Scan for the cell matching the given text and deliver its (x, y) coordinate at center. 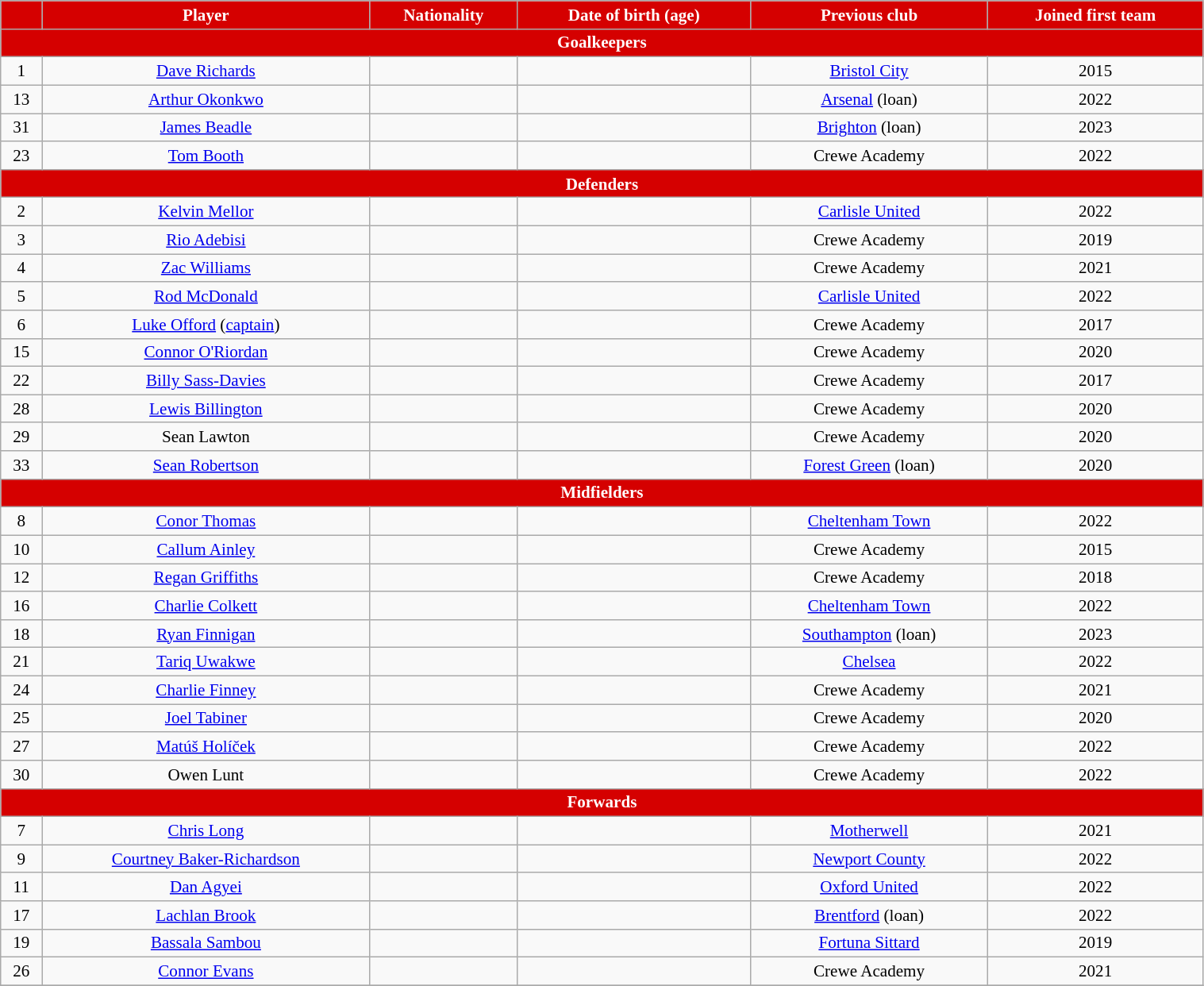
James Beadle (206, 127)
Bassala Sambou (206, 943)
Charlie Colkett (206, 605)
Owen Lunt (206, 775)
Brighton (loan) (869, 127)
Forwards (602, 802)
Zac Williams (206, 268)
Motherwell (869, 830)
Tom Booth (206, 156)
Courtney Baker-Richardson (206, 859)
19 (21, 943)
Fortuna Sittard (869, 943)
4 (21, 268)
22 (21, 381)
29 (21, 437)
Rio Adebisi (206, 240)
Goalkeepers (602, 43)
30 (21, 775)
10 (21, 549)
Lachlan Brook (206, 915)
Forest Green (loan) (869, 465)
Connor O'Riordan (206, 352)
Matúš Holíček (206, 746)
9 (21, 859)
27 (21, 746)
Sean Lawton (206, 437)
7 (21, 830)
Midfielders (602, 492)
Regan Griffiths (206, 578)
Lewis Billington (206, 408)
Chris Long (206, 830)
Newport County (869, 859)
Connor Evans (206, 972)
11 (21, 886)
Nationality (443, 14)
Callum Ainley (206, 549)
25 (21, 718)
Charlie Finney (206, 689)
Dave Richards (206, 71)
23 (21, 156)
Chelsea (869, 662)
Player (206, 14)
Previous club (869, 14)
16 (21, 605)
Bristol City (869, 71)
Defenders (602, 183)
Date of birth (age) (634, 14)
Brentford (loan) (869, 915)
Joel Tabiner (206, 718)
Kelvin Mellor (206, 211)
Conor Thomas (206, 521)
Southampton (loan) (869, 634)
2018 (1095, 578)
Billy Sass-Davies (206, 381)
Rod McDonald (206, 295)
26 (21, 972)
6 (21, 324)
Arsenal (loan) (869, 98)
2 (21, 211)
Tariq Uwakwe (206, 662)
31 (21, 127)
15 (21, 352)
Luke Offord (captain) (206, 324)
18 (21, 634)
21 (21, 662)
1 (21, 71)
3 (21, 240)
5 (21, 295)
Joined first team (1095, 14)
Dan Agyei (206, 886)
Ryan Finnigan (206, 634)
13 (21, 98)
12 (21, 578)
Arthur Okonkwo (206, 98)
33 (21, 465)
24 (21, 689)
Oxford United (869, 886)
8 (21, 521)
Sean Robertson (206, 465)
17 (21, 915)
28 (21, 408)
